Pinpoint the cell where the given text exists, returning its [X, Y] midpoint coordinate. 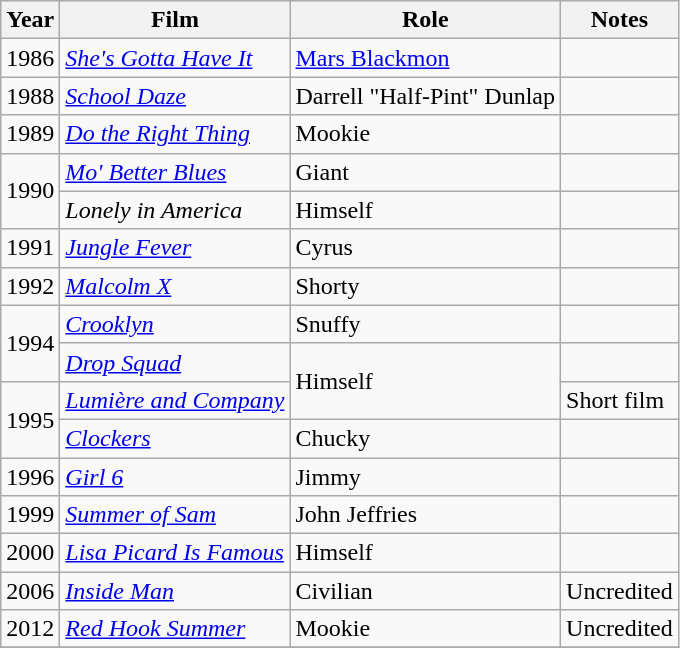
Short film [620, 400]
1991 [30, 248]
1986 [30, 58]
Mo' Better Blues [175, 172]
Film [175, 20]
Crooklyn [175, 324]
Role [426, 20]
She's Gotta Have It [175, 58]
Lisa Picard Is Famous [175, 553]
Darrell "Half-Pint" Dunlap [426, 96]
Lumière and Company [175, 400]
Giant [426, 172]
1992 [30, 286]
1989 [30, 134]
Civilian [426, 591]
Mars Blackmon [426, 58]
Year [30, 20]
Do the Right Thing [175, 134]
Clockers [175, 438]
1994 [30, 343]
2012 [30, 629]
1996 [30, 477]
Summer of Sam [175, 515]
1995 [30, 419]
School Daze [175, 96]
Jimmy [426, 477]
Girl 6 [175, 477]
Snuffy [426, 324]
Cyrus [426, 248]
Malcolm X [175, 286]
2006 [30, 591]
1988 [30, 96]
1999 [30, 515]
Jungle Fever [175, 248]
1990 [30, 191]
Red Hook Summer [175, 629]
Notes [620, 20]
Drop Squad [175, 362]
Lonely in America [175, 210]
Inside Man [175, 591]
2000 [30, 553]
Chucky [426, 438]
John Jeffries [426, 515]
Shorty [426, 286]
